Scan for the cell matching the given text and deliver its (X, Y) coordinate at center. 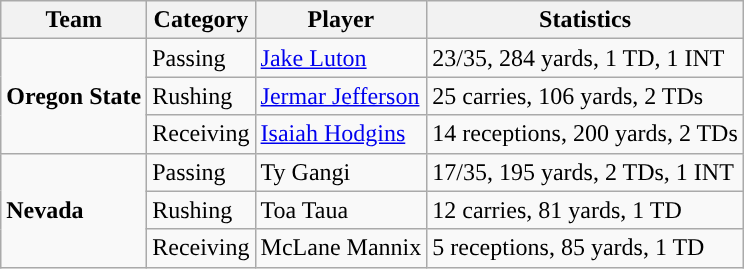
5 receptions, 85 yards, 1 TD (586, 248)
McLane Mannix (341, 248)
Player (341, 20)
23/35, 284 yards, 1 TD, 1 INT (586, 58)
Statistics (586, 20)
Jake Luton (341, 58)
17/35, 195 yards, 2 TDs, 1 INT (586, 172)
Oregon State (74, 96)
Ty Gangi (341, 172)
Nevada (74, 210)
Isaiah Hodgins (341, 134)
12 carries, 81 yards, 1 TD (586, 210)
Toa Taua (341, 210)
Category (201, 20)
Jermar Jefferson (341, 96)
14 receptions, 200 yards, 2 TDs (586, 134)
Team (74, 20)
25 carries, 106 yards, 2 TDs (586, 96)
